For the text-containing cell, return its midpoint in [X, Y] coordinate format. 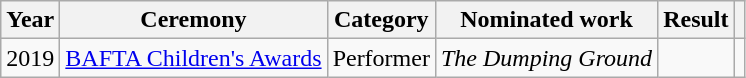
2019 [30, 58]
Category [381, 20]
Result [696, 20]
Performer [381, 58]
Nominated work [546, 20]
The Dumping Ground [546, 58]
BAFTA Children's Awards [194, 58]
Ceremony [194, 20]
Year [30, 20]
